For the text-containing cell, return its midpoint in (X, Y) coordinate format. 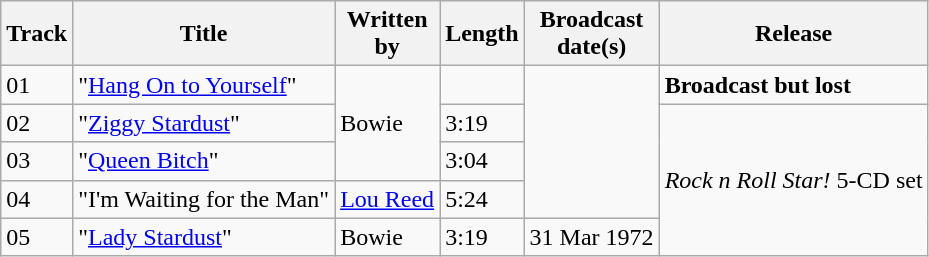
01 (37, 85)
"Lady Stardust" (204, 237)
Written by (388, 34)
"Queen Bitch" (204, 161)
Title (204, 34)
Track (37, 34)
"Ziggy Stardust" (204, 123)
05 (37, 237)
02 (37, 123)
Release (794, 34)
Lou Reed (388, 199)
3:04 (482, 161)
03 (37, 161)
5:24 (482, 199)
"I'm Waiting for the Man" (204, 199)
Length (482, 34)
Broadcast but lost (794, 85)
Rock n Roll Star! 5-CD set (794, 180)
04 (37, 199)
31 Mar 1972 (592, 237)
"Hang On to Yourself" (204, 85)
Broadcast date(s) (592, 34)
